Return [x, y] of the center of cell containing provided text 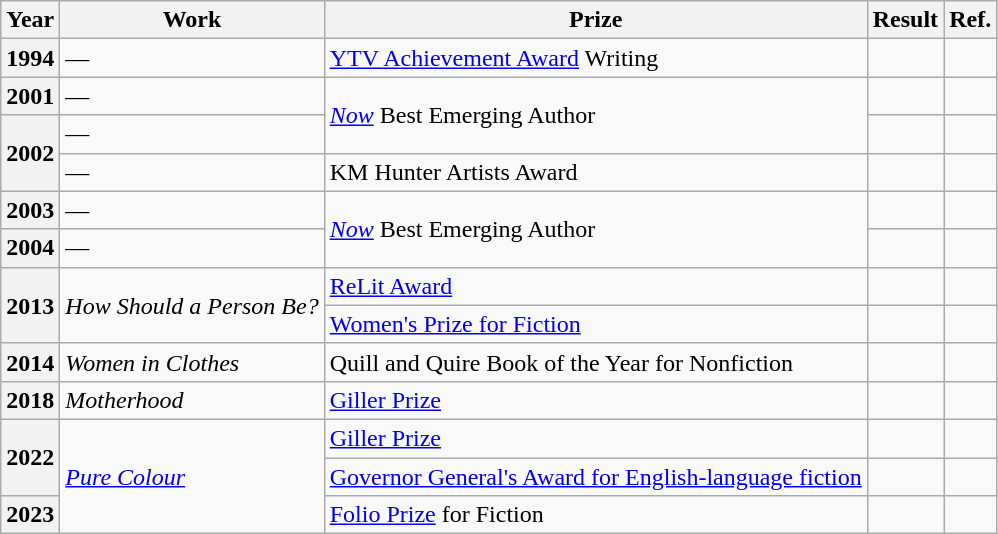
2023 [30, 515]
2004 [30, 248]
Governor General's Award for English-language fiction [596, 477]
Women in Clothes [192, 362]
Quill and Quire Book of the Year for Nonfiction [596, 362]
Ref. [970, 20]
2002 [30, 153]
Pure Colour [192, 476]
2014 [30, 362]
Year [30, 20]
2001 [30, 96]
2022 [30, 457]
Women's Prize for Fiction [596, 324]
How Should a Person Be? [192, 305]
Work [192, 20]
KM Hunter Artists Award [596, 172]
2013 [30, 305]
1994 [30, 58]
2003 [30, 210]
Result [905, 20]
2018 [30, 400]
Prize [596, 20]
ReLit Award [596, 286]
YTV Achievement Award Writing [596, 58]
Motherhood [192, 400]
Folio Prize for Fiction [596, 515]
